For the text-containing cell, return its midpoint in [X, Y] coordinate format. 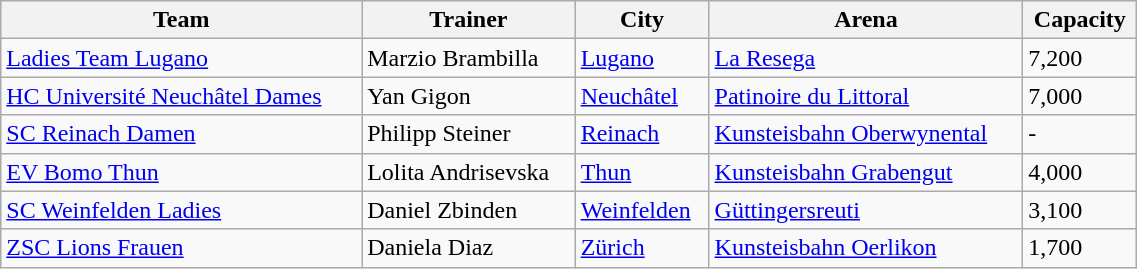
Patinoire du Littoral [866, 96]
7,000 [1080, 96]
Arena [866, 20]
Yan Gigon [468, 96]
Lolita Andrisevska [468, 172]
- [1080, 134]
Philipp Steiner [468, 134]
Kunsteisbahn Oberwynental [866, 134]
Daniela Diaz [468, 248]
Lugano [642, 58]
Weinfelden [642, 210]
1,700 [1080, 248]
Reinach [642, 134]
7,200 [1080, 58]
Trainer [468, 20]
Kunsteisbahn Grabengut [866, 172]
Capacity [1080, 20]
La Resega [866, 58]
SC Reinach Damen [182, 134]
EV Bomo Thun [182, 172]
Team [182, 20]
SC Weinfelden Ladies [182, 210]
City [642, 20]
Zürich [642, 248]
Marzio Brambilla [468, 58]
Kunsteisbahn Oerlikon [866, 248]
Ladies Team Lugano [182, 58]
4,000 [1080, 172]
ZSC Lions Frauen [182, 248]
Daniel Zbinden [468, 210]
3,100 [1080, 210]
Güttingersreuti [866, 210]
Thun [642, 172]
Neuchâtel [642, 96]
HC Université Neuchâtel Dames [182, 96]
